Provide the [x, y] coordinate of the cell's center where the given text is located.  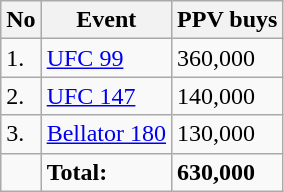
140,000 [228, 96]
1. [21, 58]
Bellator 180 [106, 134]
UFC 147 [106, 96]
630,000 [228, 172]
2. [21, 96]
UFC 99 [106, 58]
360,000 [228, 58]
PPV buys [228, 20]
Total: [106, 172]
3. [21, 134]
No [21, 20]
Event [106, 20]
130,000 [228, 134]
